Identify which cell holds the provided text, then report its (X, Y) central coordinate. 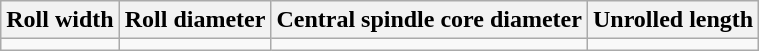
Roll diameter (195, 20)
Roll width (60, 20)
Central spindle core diameter (430, 20)
Unrolled length (672, 20)
